Provide the (x, y) coordinate of the cell's center where the given text is located.  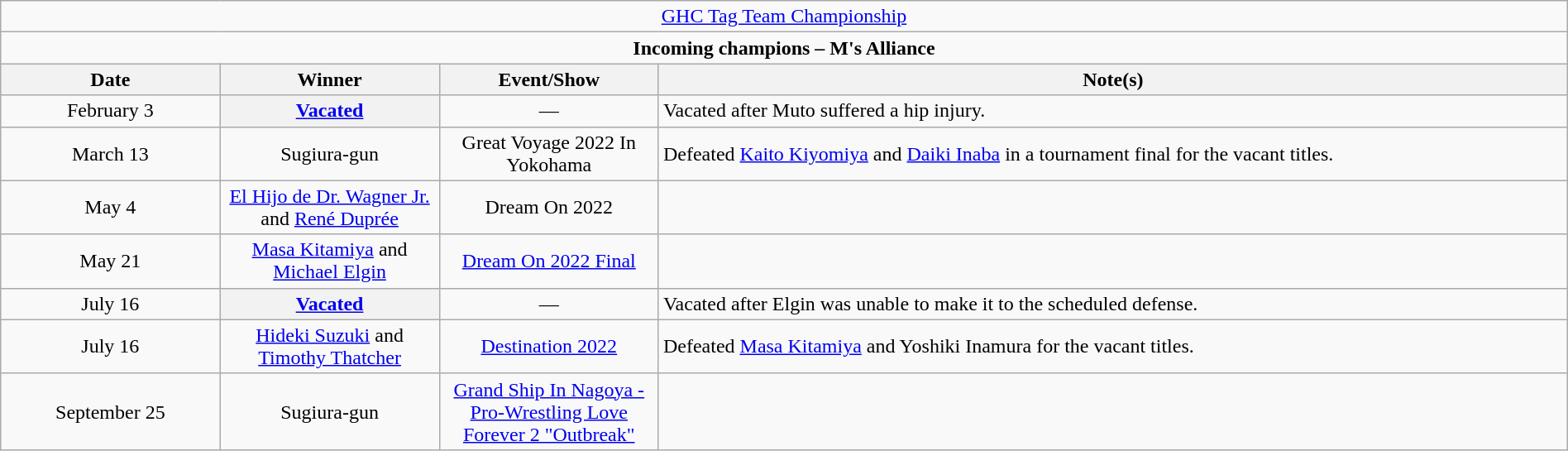
Hideki Suzuki and Timothy Thatcher (329, 346)
Great Voyage 2022 In Yokohama (549, 154)
Vacated after Elgin was unable to make it to the scheduled defense. (1113, 304)
Date (111, 79)
Incoming champions – M's Alliance (784, 48)
May 21 (111, 261)
Vacated after Muto suffered a hip injury. (1113, 111)
Destination 2022 (549, 346)
Dream On 2022 Final (549, 261)
Dream On 2022 (549, 207)
El Hijo de Dr. Wagner Jr. and René Duprée (329, 207)
March 13 (111, 154)
February 3 (111, 111)
Event/Show (549, 79)
GHC Tag Team Championship (784, 17)
September 25 (111, 411)
Masa Kitamiya and Michael Elgin (329, 261)
Defeated Kaito Kiyomiya and Daiki Inaba in a tournament final for the vacant titles. (1113, 154)
May 4 (111, 207)
Defeated Masa Kitamiya and Yoshiki Inamura for the vacant titles. (1113, 346)
Note(s) (1113, 79)
Winner (329, 79)
Grand Ship In Nagoya - Pro-Wrestling Love Forever 2 "Outbreak" (549, 411)
